For the text-containing cell, return its midpoint in (X, Y) coordinate format. 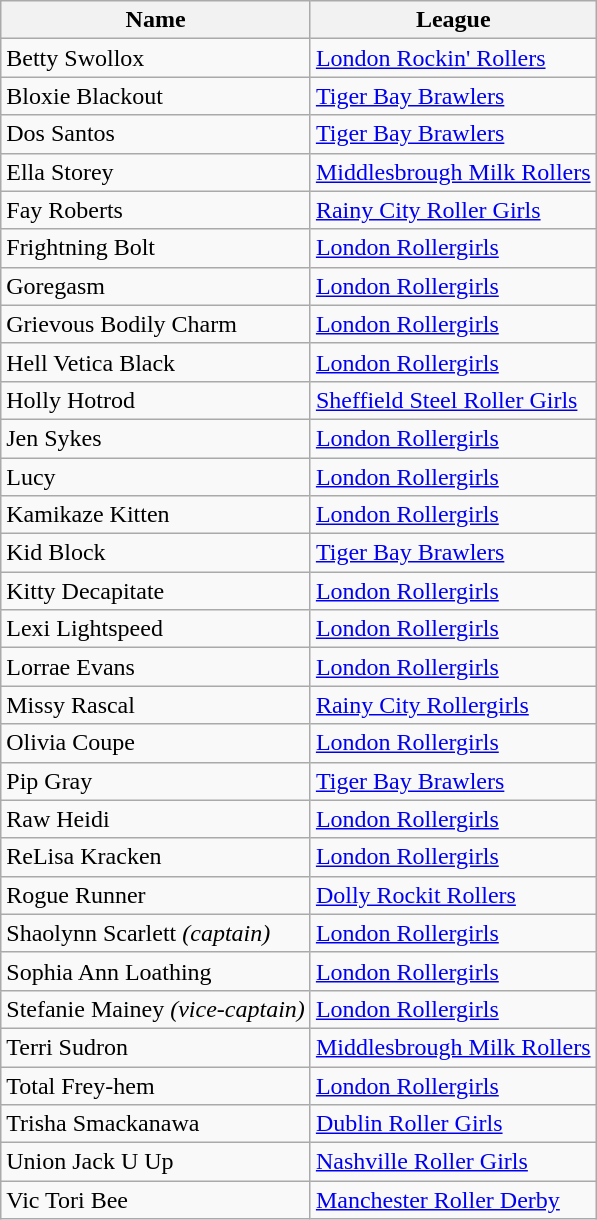
Rainy City Roller Girls (453, 210)
Kitty Decapitate (156, 591)
Betty Swollox (156, 58)
Stefanie Mainey (vice-captain) (156, 1009)
Holly Hotrod (156, 400)
Rogue Runner (156, 895)
Frightning Bolt (156, 248)
Dos Santos (156, 134)
Dublin Roller Girls (453, 1124)
Rainy City Rollergirls (453, 705)
Nashville Roller Girls (453, 1162)
Raw Heidi (156, 819)
Terri Sudron (156, 1047)
Hell Vetica Black (156, 362)
Shaolynn Scarlett (captain) (156, 933)
Missy Rascal (156, 705)
Pip Gray (156, 781)
Total Frey-hem (156, 1085)
Bloxie Blackout (156, 96)
Goregasm (156, 286)
Grievous Bodily Charm (156, 324)
Olivia Coupe (156, 743)
Fay Roberts (156, 210)
Kid Block (156, 553)
Manchester Roller Derby (453, 1200)
Sheffield Steel Roller Girls (453, 400)
Lorrae Evans (156, 667)
Dolly Rockit Rollers (453, 895)
League (453, 20)
Vic Tori Bee (156, 1200)
Trisha Smackanawa (156, 1124)
Ella Storey (156, 172)
Kamikaze Kitten (156, 515)
Name (156, 20)
London Rockin' Rollers (453, 58)
Lexi Lightspeed (156, 629)
Jen Sykes (156, 438)
Sophia Ann Loathing (156, 971)
Union Jack U Up (156, 1162)
Lucy (156, 477)
ReLisa Kracken (156, 857)
